Search for the cell housing the specified text and yield its (X, Y) center coordinate. 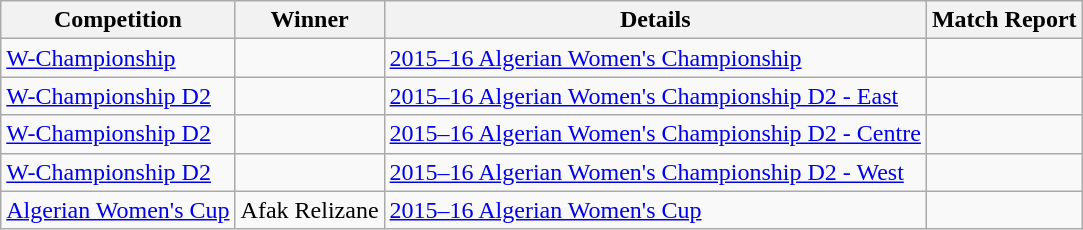
Match Report (1004, 20)
2015–16 Algerian Women's Championship D2 - West (655, 172)
2015–16 Algerian Women's Championship D2 - East (655, 96)
2015–16 Algerian Women's Cup (655, 210)
W-Championship (118, 58)
Details (655, 20)
Winner (310, 20)
Competition (118, 20)
2015–16 Algerian Women's Championship (655, 58)
2015–16 Algerian Women's Championship D2 - Centre (655, 134)
Algerian Women's Cup (118, 210)
Afak Relizane (310, 210)
